Search for the cell housing the specified text and yield its [x, y] center coordinate. 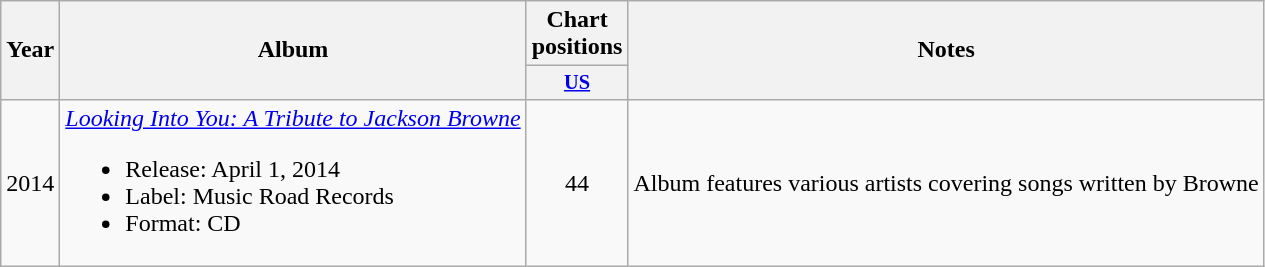
Album [293, 50]
Notes [946, 50]
US [577, 83]
Chart positions [577, 34]
Looking Into You: A Tribute to Jackson BrowneRelease: April 1, 2014Label: Music Road RecordsFormat: CD [293, 182]
Album features various artists covering songs written by Browne [946, 182]
44 [577, 182]
Year [30, 50]
2014 [30, 182]
